Search for the cell housing the specified text and yield its (x, y) center coordinate. 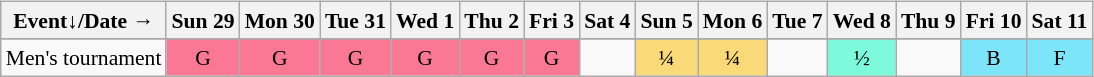
Fri 3 (552, 20)
Sun 29 (202, 20)
Thu 2 (492, 20)
Fri 10 (994, 20)
Tue 31 (356, 20)
B (994, 58)
½ (862, 58)
Sat 4 (607, 20)
Wed 1 (425, 20)
Thu 9 (928, 20)
F (1060, 58)
Sat 11 (1060, 20)
Mon 30 (280, 20)
Tue 7 (797, 20)
Event↓/Date → (84, 20)
Sun 5 (666, 20)
Wed 8 (862, 20)
Men's tournament (84, 58)
Mon 6 (732, 20)
